Return [x, y] of the center of cell containing provided text 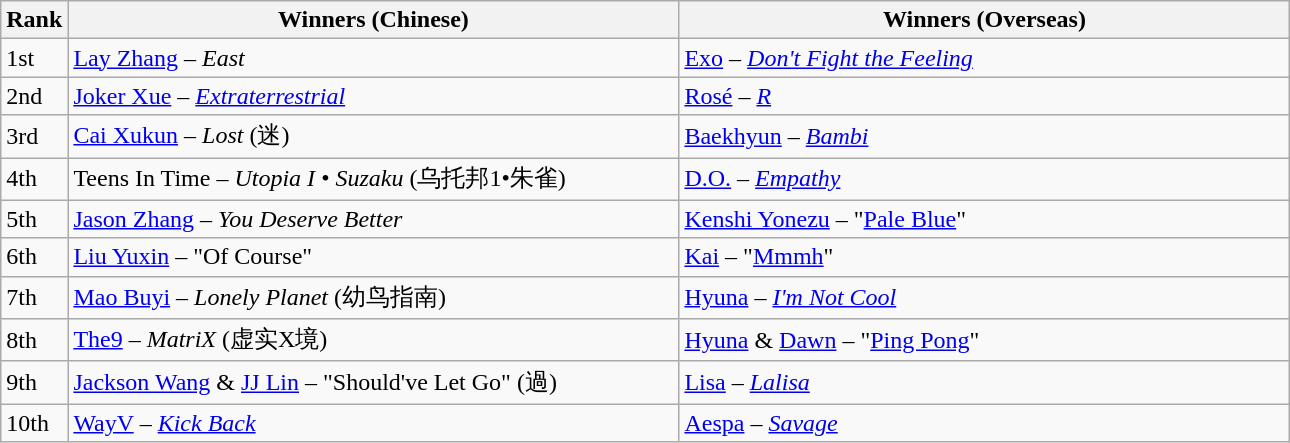
7th [34, 298]
Lisa – Lalisa [984, 382]
4th [34, 180]
Jackson Wang & JJ Lin – "Should've Let Go" (過) [374, 382]
Kenshi Yonezu – "Pale Blue" [984, 219]
WayV – Kick Back [374, 423]
Exo – Don't Fight the Feeling [984, 58]
Liu Yuxin – "Of Course" [374, 257]
Baekhyun – Bambi [984, 136]
Hyuna – I'm Not Cool [984, 298]
9th [34, 382]
5th [34, 219]
6th [34, 257]
3rd [34, 136]
Winners (Chinese) [374, 20]
The9 – MatriX (虚实X境) [374, 340]
Lay Zhang – East [374, 58]
Aespa – Savage [984, 423]
1st [34, 58]
Cai Xukun – Lost (迷) [374, 136]
Joker Xue – Extraterrestrial [374, 96]
Winners (Overseas) [984, 20]
Kai – "Mmmh" [984, 257]
D.O. – Empathy [984, 180]
Hyuna & Dawn – "Ping Pong" [984, 340]
10th [34, 423]
8th [34, 340]
2nd [34, 96]
Rank [34, 20]
Jason Zhang – You Deserve Better [374, 219]
Mao Buyi – Lonely Planet (幼鸟指南) [374, 298]
Teens In Time – Utopia I • Suzaku (乌托邦1•朱雀) [374, 180]
Rosé – R [984, 96]
